Determine the [X, Y] coordinate at the center of the cell enclosing the given text.  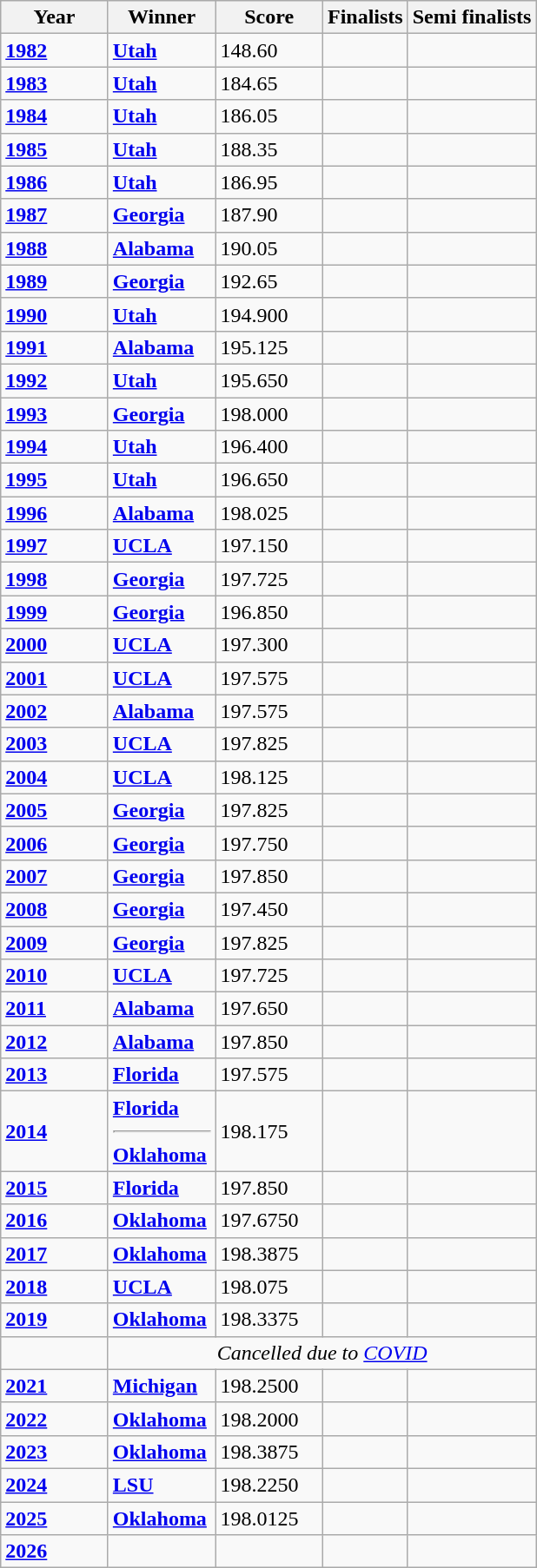
2026 [55, 1552]
2006 [55, 843]
Year [55, 17]
1985 [55, 149]
2002 [55, 711]
197.300 [269, 645]
198.075 [269, 1287]
190.05 [269, 248]
1997 [55, 546]
1993 [55, 414]
2013 [55, 1075]
198.2250 [269, 1485]
195.125 [269, 347]
1984 [55, 116]
197.650 [269, 1009]
Finalists [365, 17]
2005 [55, 810]
186.05 [269, 116]
1983 [55, 83]
1991 [55, 347]
1990 [55, 314]
2009 [55, 942]
FloridaOklahoma [162, 1131]
1994 [55, 447]
2019 [55, 1320]
1989 [55, 281]
197.150 [269, 546]
196.650 [269, 480]
2003 [55, 744]
Score [269, 17]
188.35 [269, 149]
198.2000 [269, 1419]
2017 [55, 1254]
LSU [162, 1485]
198.3375 [269, 1320]
1999 [55, 612]
2021 [55, 1386]
1987 [55, 215]
2000 [55, 645]
2018 [55, 1287]
197.6750 [269, 1221]
184.65 [269, 83]
1988 [55, 248]
1982 [55, 50]
2023 [55, 1452]
198.000 [269, 414]
194.900 [269, 314]
198.125 [269, 777]
186.95 [269, 182]
2007 [55, 876]
1995 [55, 480]
Cancelled due to COVID [322, 1353]
2011 [55, 1009]
2014 [55, 1131]
2015 [55, 1188]
Michigan [162, 1386]
1992 [55, 380]
148.60 [269, 50]
196.850 [269, 612]
198.175 [269, 1131]
196.400 [269, 447]
2012 [55, 1042]
2001 [55, 678]
1998 [55, 579]
198.025 [269, 513]
2008 [55, 909]
2010 [55, 976]
2016 [55, 1221]
1986 [55, 182]
2025 [55, 1519]
2022 [55, 1419]
197.450 [269, 909]
Winner [162, 17]
2004 [55, 777]
2024 [55, 1485]
1996 [55, 513]
198.0125 [269, 1519]
187.90 [269, 215]
198.2500 [269, 1386]
Semi finalists [472, 17]
195.650 [269, 380]
192.65 [269, 281]
197.750 [269, 843]
